Scan for the cell matching the given text and deliver its [x, y] coordinate at center. 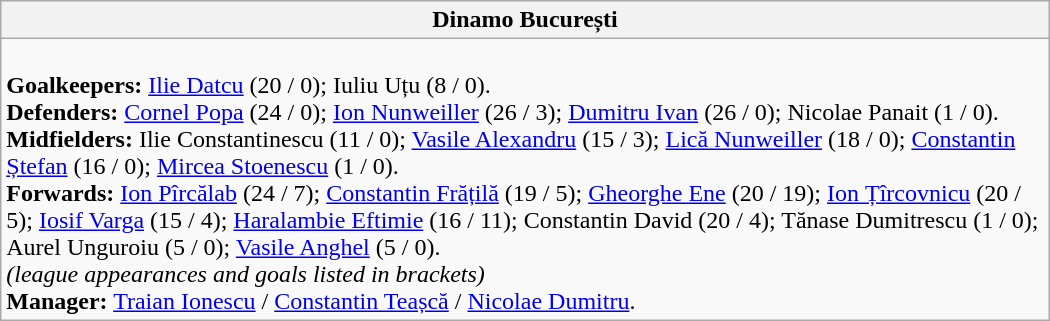
Dinamo București [525, 20]
